Determine the [x, y] coordinate at the center of the cell enclosing the given text.  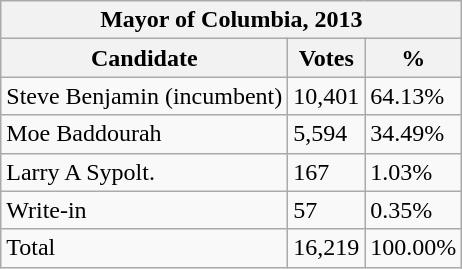
100.00% [414, 248]
% [414, 58]
Write-in [144, 210]
Larry A Sypolt. [144, 172]
Mayor of Columbia, 2013 [232, 20]
Candidate [144, 58]
Votes [326, 58]
Steve Benjamin (incumbent) [144, 96]
34.49% [414, 134]
Total [144, 248]
57 [326, 210]
10,401 [326, 96]
16,219 [326, 248]
5,594 [326, 134]
1.03% [414, 172]
Moe Baddourah [144, 134]
0.35% [414, 210]
167 [326, 172]
64.13% [414, 96]
